Return the [X, Y] coordinate for the center point of the cell that contains the specified text.  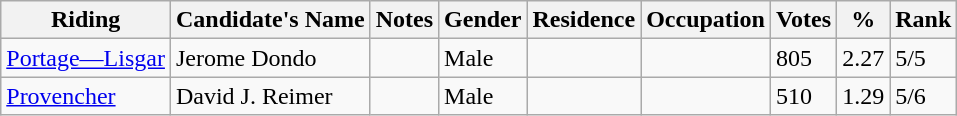
5/6 [924, 96]
805 [803, 58]
Residence [584, 20]
% [864, 20]
Riding [86, 20]
Votes [803, 20]
2.27 [864, 58]
Gender [483, 20]
1.29 [864, 96]
5/5 [924, 58]
Portage—Lisgar [86, 58]
Jerome Dondo [270, 58]
510 [803, 96]
Candidate's Name [270, 20]
Provencher [86, 96]
David J. Reimer [270, 96]
Rank [924, 20]
Occupation [706, 20]
Notes [404, 20]
